Output the (X, Y) coordinate of the center of the cell containing the given text.  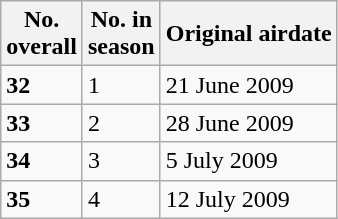
32 (42, 85)
3 (121, 161)
4 (121, 199)
No. inseason (121, 34)
No.overall (42, 34)
5 July 2009 (248, 161)
33 (42, 123)
1 (121, 85)
Original airdate (248, 34)
2 (121, 123)
12 July 2009 (248, 199)
35 (42, 199)
21 June 2009 (248, 85)
28 June 2009 (248, 123)
34 (42, 161)
